Output the (x, y) coordinate of the center of the cell containing the given text.  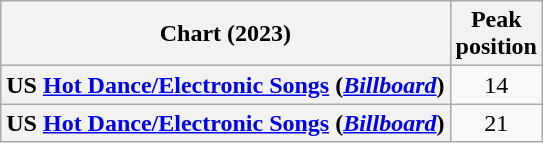
Chart (2023) (226, 34)
21 (496, 123)
Peakposition (496, 34)
14 (496, 85)
